Pinpoint the cell where the given text exists, returning its [X, Y] midpoint coordinate. 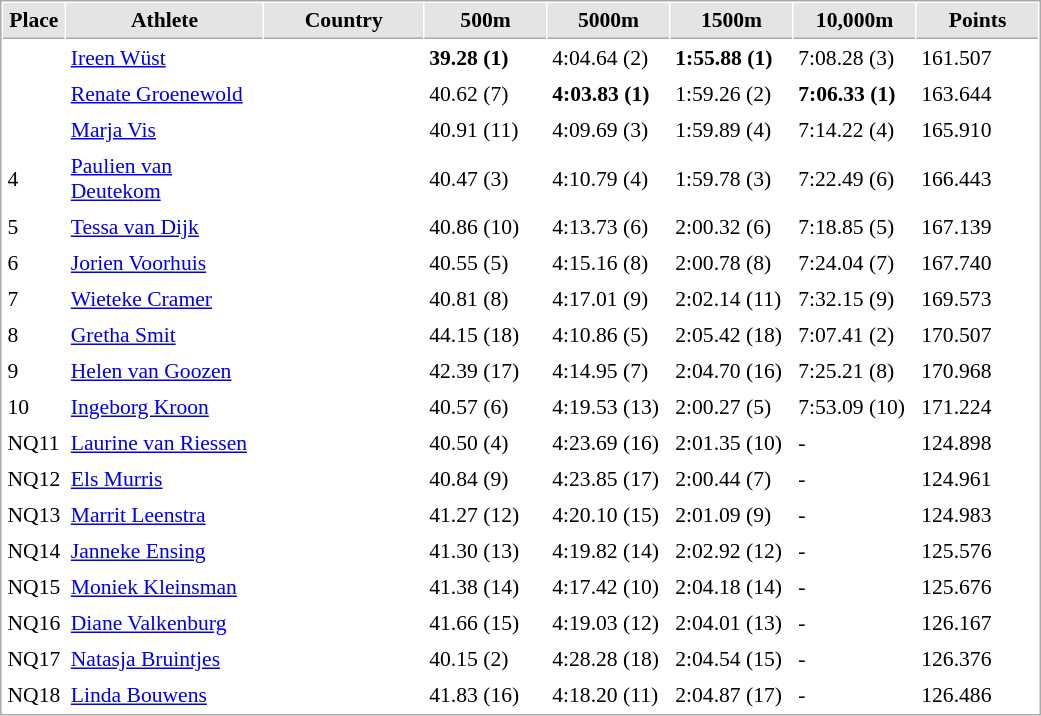
4:17.01 (9) [609, 299]
40.81 (8) [486, 299]
125.676 [978, 587]
4:17.42 (10) [609, 587]
161.507 [978, 57]
2:04.54 (15) [732, 659]
Place [34, 21]
124.961 [978, 479]
Ingeborg Kroon [164, 407]
Paulien van Deutekom [164, 178]
125.576 [978, 551]
40.47 (3) [486, 178]
Els Murris [164, 479]
39.28 (1) [486, 57]
40.15 (2) [486, 659]
126.376 [978, 659]
4:15.16 (8) [609, 263]
2:02.92 (12) [732, 551]
1500m [732, 21]
2:05.42 (18) [732, 335]
2:01.09 (9) [732, 515]
40.91 (11) [486, 129]
2:04.01 (13) [732, 623]
Gretha Smit [164, 335]
170.968 [978, 371]
40.62 (7) [486, 93]
Janneke Ensing [164, 551]
4:10.79 (4) [609, 178]
Points [978, 21]
500m [486, 21]
2:00.78 (8) [732, 263]
7:25.21 (8) [855, 371]
7:22.49 (6) [855, 178]
NQ18 [34, 695]
7:14.22 (4) [855, 129]
124.898 [978, 443]
2:00.27 (5) [732, 407]
40.57 (6) [486, 407]
1:59.89 (4) [732, 129]
7 [34, 299]
41.83 (16) [486, 695]
Marja Vis [164, 129]
4:20.10 (15) [609, 515]
41.27 (12) [486, 515]
126.167 [978, 623]
5 [34, 227]
126.486 [978, 695]
41.30 (13) [486, 551]
167.740 [978, 263]
NQ14 [34, 551]
9 [34, 371]
4:03.83 (1) [609, 93]
Ireen Wüst [164, 57]
Helen van Goozen [164, 371]
NQ17 [34, 659]
5000m [609, 21]
4:10.86 (5) [609, 335]
41.66 (15) [486, 623]
4:13.73 (6) [609, 227]
171.224 [978, 407]
2:00.44 (7) [732, 479]
NQ15 [34, 587]
4:23.69 (16) [609, 443]
Moniek Kleinsman [164, 587]
2:04.87 (17) [732, 695]
6 [34, 263]
167.139 [978, 227]
2:04.70 (16) [732, 371]
NQ11 [34, 443]
Laurine van Riessen [164, 443]
4:04.64 (2) [609, 57]
7:06.33 (1) [855, 93]
Jorien Voorhuis [164, 263]
8 [34, 335]
1:55.88 (1) [732, 57]
Diane Valkenburg [164, 623]
170.507 [978, 335]
169.573 [978, 299]
4:18.20 (11) [609, 695]
4:19.03 (12) [609, 623]
166.443 [978, 178]
1:59.78 (3) [732, 178]
4:28.28 (18) [609, 659]
124.983 [978, 515]
41.38 (14) [486, 587]
2:01.35 (10) [732, 443]
7:08.28 (3) [855, 57]
2:00.32 (6) [732, 227]
163.644 [978, 93]
4:23.85 (17) [609, 479]
4:09.69 (3) [609, 129]
7:07.41 (2) [855, 335]
7:32.15 (9) [855, 299]
2:02.14 (11) [732, 299]
40.55 (5) [486, 263]
1:59.26 (2) [732, 93]
165.910 [978, 129]
Linda Bouwens [164, 695]
7:24.04 (7) [855, 263]
40.50 (4) [486, 443]
2:04.18 (14) [732, 587]
10 [34, 407]
44.15 (18) [486, 335]
40.84 (9) [486, 479]
10,000m [855, 21]
7:53.09 (10) [855, 407]
40.86 (10) [486, 227]
Marrit Leenstra [164, 515]
4:19.82 (14) [609, 551]
NQ12 [34, 479]
NQ16 [34, 623]
7:18.85 (5) [855, 227]
Tessa van Dijk [164, 227]
4 [34, 178]
4:14.95 (7) [609, 371]
42.39 (17) [486, 371]
4:19.53 (13) [609, 407]
NQ13 [34, 515]
Athlete [164, 21]
Country [344, 21]
Wieteke Cramer [164, 299]
Renate Groenewold [164, 93]
Natasja Bruintjes [164, 659]
